Scan for the cell matching the given text and deliver its [X, Y] coordinate at center. 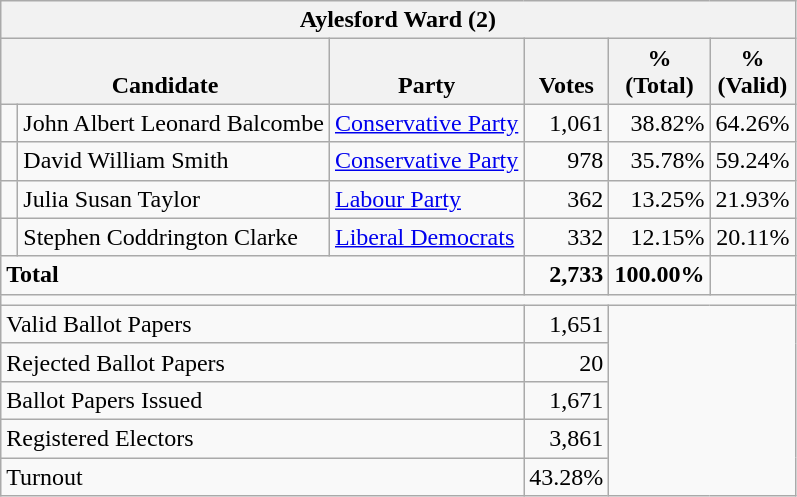
2,733 [566, 275]
Aylesford Ward (2) [398, 20]
1,671 [566, 400]
100.00% [660, 275]
Labour Party [426, 199]
1,061 [566, 123]
Turnout [262, 477]
%(Total) [660, 72]
978 [566, 161]
3,861 [566, 438]
38.82% [660, 123]
Party [426, 72]
Rejected Ballot Papers [262, 362]
13.25% [660, 199]
Votes [566, 72]
Total [262, 275]
20 [566, 362]
Candidate [166, 72]
332 [566, 237]
362 [566, 199]
43.28% [566, 477]
59.24% [752, 161]
Liberal Democrats [426, 237]
Valid Ballot Papers [262, 324]
Julia Susan Taylor [174, 199]
Stephen Coddrington Clarke [174, 237]
12.15% [660, 237]
Registered Electors [262, 438]
64.26% [752, 123]
David William Smith [174, 161]
Ballot Papers Issued [262, 400]
35.78% [660, 161]
20.11% [752, 237]
%(Valid) [752, 72]
21.93% [752, 199]
John Albert Leonard Balcombe [174, 123]
1,651 [566, 324]
